For the text-containing cell, return its midpoint in [X, Y] coordinate format. 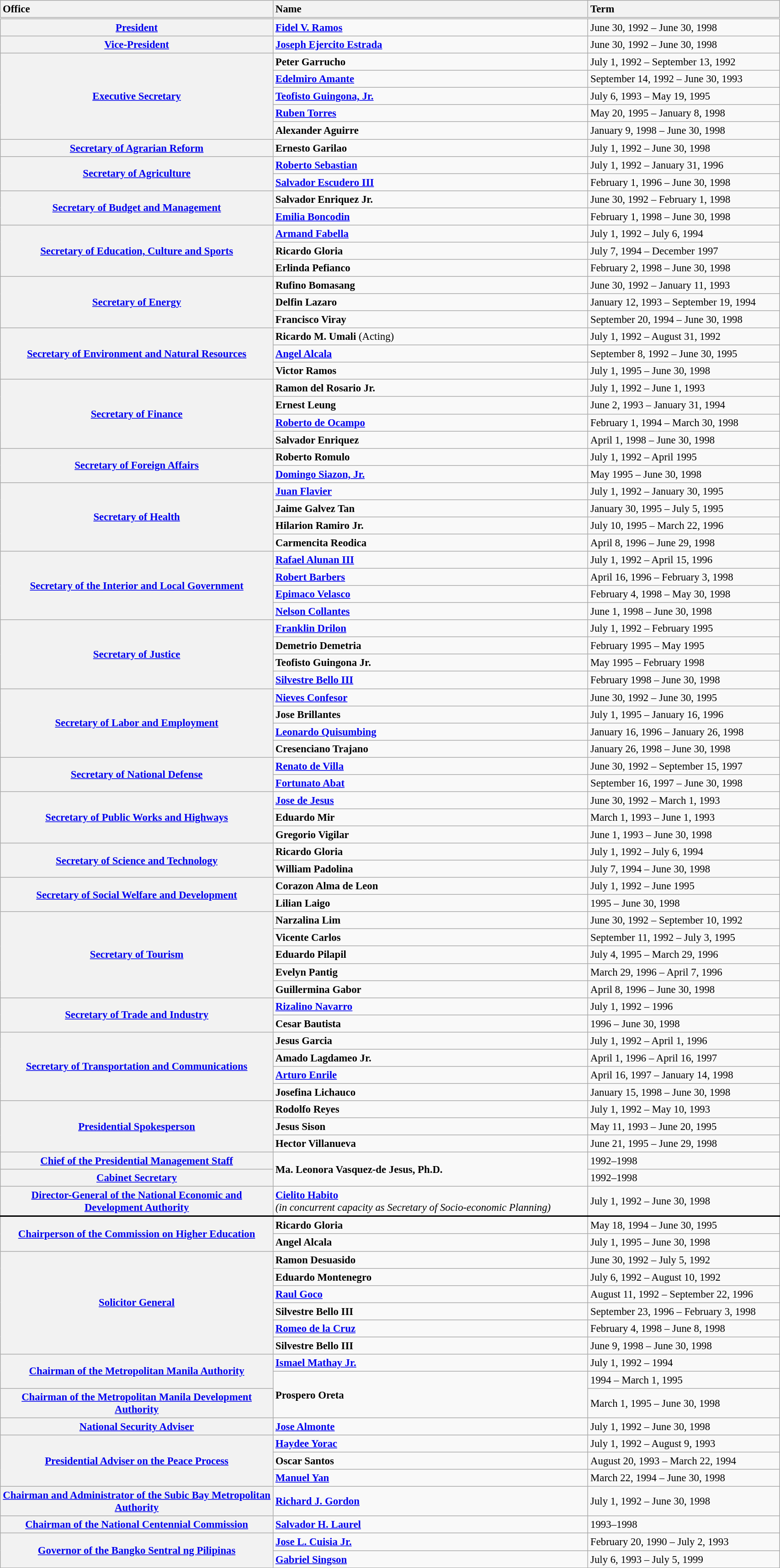
July 1, 1992 – 1994 [684, 1363]
July 7, 1994 – December 1997 [684, 251]
Robert Barbers [430, 577]
Teofisto Guingona Jr. [430, 663]
Carmencita Reodica [430, 543]
Name [430, 9]
June 2, 1993 – January 31, 1994 [684, 406]
March 1, 1993 – June 1, 1993 [684, 818]
Renato de Villa [430, 766]
Secretary of Budget and Management [137, 207]
Epimaco Velasco [430, 594]
June 30, 1992 – July 5, 1992 [684, 1260]
January 30, 1995 – July 5, 1995 [684, 508]
Francisco Viray [430, 320]
Presidential Adviser on the Peace Process [137, 1461]
Lilian Laigo [430, 903]
June 1, 1998 – June 30, 1998 [684, 612]
Rafael Alunan III [430, 560]
Chairman and Administrator of the Subic Bay Metropolitan Authority [137, 1502]
July 1, 1992 – August 9, 1993 [684, 1444]
Gabriel Singson [430, 1559]
August 20, 1993 – March 22, 1994 [684, 1461]
Jaime Galvez Tan [430, 508]
March 22, 1994 – June 30, 1998 [684, 1478]
President [137, 27]
April 16, 1997 – January 14, 1998 [684, 1075]
Juan Flavier [430, 491]
September 20, 1994 – June 30, 1998 [684, 320]
Gregorio Vigilar [430, 834]
Edelmiro Amante [430, 79]
Hector Villanueva [430, 1144]
1994 – March 1, 1995 [684, 1380]
Term [684, 9]
July 1, 1992 – April 1, 1996 [684, 1041]
March 1, 1995 – June 30, 1998 [684, 1403]
February 2, 1998 – June 30, 1998 [684, 268]
July 6, 1992 – August 10, 1992 [684, 1277]
Solicitor General [137, 1303]
Arturo Enrile [430, 1075]
February 4, 1998 – May 30, 1998 [684, 594]
April 8, 1996 – June 29, 1998 [684, 543]
Armand Fabella [430, 234]
February 1, 1994 – March 30, 1998 [684, 422]
Secretary of Education, Culture and Sports [137, 251]
June 21, 1995 – June 29, 1998 [684, 1144]
July 1, 1992 – August 31, 1992 [684, 337]
Secretary of Trade and Industry [137, 1015]
Oscar Santos [430, 1461]
June 30, 1992 – January 11, 1993 [684, 285]
April 8, 1996 – June 30, 1998 [684, 989]
June 30, 1992 – September 10, 1992 [684, 920]
1996 – June 30, 1998 [684, 1024]
1995 – June 30, 1998 [684, 903]
July 1, 1992 – January 31, 1996 [684, 165]
Teofisto Guingona, Jr. [430, 96]
July 1, 1992 – June 1, 1993 [684, 388]
September 14, 1992 – June 30, 1993 [684, 79]
Ernest Leung [430, 406]
July 7, 1994 – June 30, 1998 [684, 869]
July 1, 1992 – May 10, 1993 [684, 1109]
Rizalino Navarro [430, 1006]
Cabinet Secretary [137, 1178]
Corazon Alma de Leon [430, 886]
February 1998 – June 30, 1998 [684, 680]
July 1, 1992 – June 1995 [684, 886]
Chairman of the Metropolitan Manila Development Authority [137, 1403]
Evelyn Pantig [430, 972]
Chairperson of the Commission on Higher Education [137, 1234]
Ismael Mathay Jr. [430, 1363]
Executive Secretary [137, 96]
July 1, 1992 – April 15, 1996 [684, 560]
August 11, 1992 – September 22, 1996 [684, 1294]
Jose Brillantes [430, 714]
May 11, 1993 – June 20, 1995 [684, 1127]
Amado Lagdameo Jr. [430, 1058]
July 4, 1995 – March 29, 1996 [684, 955]
Secretary of Public Works and Highways [137, 818]
National Security Adviser [137, 1427]
Secretary of Social Welfare and Development [137, 894]
Manuel Yan [430, 1478]
Ricardo M. Umali (Acting) [430, 337]
Romeo de la Cruz [430, 1329]
Ernesto Garilao [430, 148]
Delfin Lazaro [430, 302]
Josefina Lichauco [430, 1092]
April 1, 1998 – June 30, 1998 [684, 440]
Richard J. Gordon [430, 1502]
Chairman of the Metropolitan Manila Authority [137, 1371]
Ramon Desuasido [430, 1260]
July 10, 1995 – March 22, 1996 [684, 526]
Roberto Sebastian [430, 165]
Cresenciano Trajano [430, 749]
February 1995 – May 1995 [684, 646]
Guillermina Gabor [430, 989]
Roberto de Ocampo [430, 422]
Secretary of Science and Technology [137, 861]
Eduardo Mir [430, 818]
September 8, 1992 – June 30, 1995 [684, 354]
Secretary of Justice [137, 654]
Office [137, 9]
Salvador Enriquez [430, 440]
September 16, 1997 – June 30, 1998 [684, 783]
Ma. Leonora Vasquez-de Jesus, Ph.D. [430, 1169]
Emilia Boncodin [430, 216]
Cesar Bautista [430, 1024]
June 30, 1992 – June 30, 1995 [684, 697]
Hilarion Ramiro Jr. [430, 526]
Secretary of Foreign Affairs [137, 465]
Salvador Enriquez Jr. [430, 199]
April 16, 1996 – February 3, 1998 [684, 577]
Rodolfo Reyes [430, 1109]
June 30, 1992 – March 1, 1993 [684, 800]
Peter Garrucho [430, 62]
Nelson Collantes [430, 612]
Secretary of Agriculture [137, 174]
Governor of the Bangko Sentral ng Pilipinas [137, 1550]
Jesus Garcia [430, 1041]
June 30, 1992 – February 1, 1998 [684, 199]
Eduardo Pilapil [430, 955]
September 23, 1996 – February 3, 1998 [684, 1311]
Secretary of Finance [137, 414]
William Padolina [430, 869]
Jose Almonte [430, 1427]
May 20, 1995 – January 8, 1998 [684, 114]
Salvador H. Laurel [430, 1525]
Chief of the Presidential Management Staff [137, 1161]
Secretary of Environment and Natural Resources [137, 354]
Franklin Drilon [430, 628]
Demetrio Demetria [430, 646]
July 1, 1992 – September 13, 1992 [684, 62]
July 1, 1992 – April 1995 [684, 457]
Secretary of the Interior and Local Government [137, 586]
Salvador Escudero III [430, 182]
Vice-President [137, 45]
April 1, 1996 – April 16, 1997 [684, 1058]
Eduardo Montenegro [430, 1277]
Raul Goco [430, 1294]
May 1995 – February 1998 [684, 663]
Secretary of Tourism [137, 955]
Haydee Yorac [430, 1444]
Director-General of the National Economic and Development Authority [137, 1201]
Cielito Habito(in concurrent capacity as Secretary of Socio-economic Planning) [430, 1201]
Leonardo Quisumbing [430, 732]
Rufino Bomasang [430, 285]
June 1, 1993 – June 30, 1998 [684, 834]
1993–1998 [684, 1525]
Secretary of National Defense [137, 775]
Roberto Romulo [430, 457]
Presidential Spokesperson [137, 1126]
July 1, 1992 – January 30, 1995 [684, 491]
July 1, 1992 – 1996 [684, 1006]
September 11, 1992 – July 3, 1995 [684, 938]
January 12, 1993 – September 19, 1994 [684, 302]
January 9, 1998 – June 30, 1998 [684, 131]
Jose de Jesus [430, 800]
February 1, 1996 – June 30, 1998 [684, 182]
Jesus Sison [430, 1127]
Narzalina Lim [430, 920]
Chairman of the National Centennial Commission [137, 1525]
July 1, 1992 – February 1995 [684, 628]
Prospero Oreta [430, 1394]
March 29, 1996 – April 7, 1996 [684, 972]
June 30, 1992 – September 15, 1997 [684, 766]
Fidel V. Ramos [430, 27]
Vicente Carlos [430, 938]
February 4, 1998 – June 8, 1998 [684, 1329]
Ramon del Rosario Jr. [430, 388]
July 6, 1993 – May 19, 1995 [684, 96]
Ruben Torres [430, 114]
January 15, 1998 – June 30, 1998 [684, 1092]
July 6, 1993 – July 5, 1999 [684, 1559]
Secretary of Transportation and Communications [137, 1066]
July 1, 1995 – January 16, 1996 [684, 714]
February 20, 1990 – July 2, 1993 [684, 1542]
Joseph Ejercito Estrada [430, 45]
Alexander Aguirre [430, 131]
Victor Ramos [430, 371]
Secretary of Energy [137, 302]
February 1, 1998 – June 30, 1998 [684, 216]
Fortunato Abat [430, 783]
Nieves Confesor [430, 697]
January 26, 1998 – June 30, 1998 [684, 749]
June 9, 1998 – June 30, 1998 [684, 1346]
May 1995 – June 30, 1998 [684, 474]
Secretary of Labor and Employment [137, 723]
Erlinda Pefianco [430, 268]
Jose L. Cuisia Jr. [430, 1542]
Secretary of Agrarian Reform [137, 148]
Secretary of Health [137, 517]
Domingo Siazon, Jr. [430, 474]
January 16, 1996 – January 26, 1998 [684, 732]
May 18, 1994 – June 30, 1995 [684, 1225]
